Return the (X, Y) coordinate for the center point of the cell that contains the specified text.  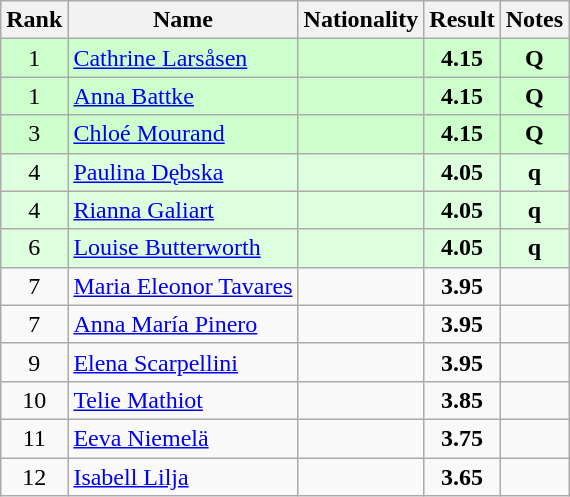
Anna Battke (183, 96)
Louise Butterworth (183, 248)
Isabell Lilja (183, 477)
Result (462, 20)
Notes (534, 20)
Name (183, 20)
Telie Mathiot (183, 400)
Rank (34, 20)
Rianna Galiart (183, 210)
Cathrine Larsåsen (183, 58)
9 (34, 362)
12 (34, 477)
Paulina Dębska (183, 172)
3.85 (462, 400)
11 (34, 438)
3 (34, 134)
Maria Eleonor Tavares (183, 286)
Elena Scarpellini (183, 362)
3.75 (462, 438)
6 (34, 248)
10 (34, 400)
Chloé Mourand (183, 134)
Eeva Niemelä (183, 438)
3.65 (462, 477)
Anna María Pinero (183, 324)
Nationality (361, 20)
